Extract the [x, y] coordinate from the center of the cell holding the provided text.  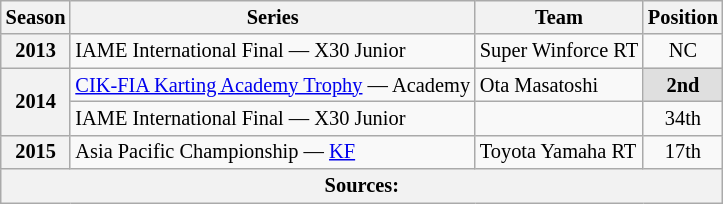
2014 [36, 102]
Sources: [362, 186]
17th [683, 152]
34th [683, 118]
2015 [36, 152]
Toyota Yamaha RT [559, 152]
Super Winforce RT [559, 51]
Team [559, 17]
Asia Pacific Championship — KF [272, 152]
Season [36, 17]
2013 [36, 51]
2nd [683, 85]
NC [683, 51]
Ota Masatoshi [559, 85]
Position [683, 17]
CIK-FIA Karting Academy Trophy — Academy [272, 85]
Series [272, 17]
